Capture the cell that displays the provided text and extract its [X, Y] central coordinate. 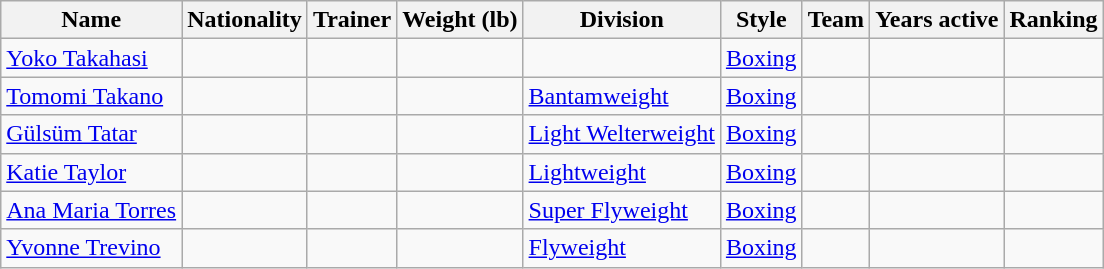
Super Flyweight [622, 210]
Team [836, 20]
Tomomi Takano [92, 96]
Weight (lb) [460, 20]
Katie Taylor [92, 172]
Flyweight [622, 248]
Name [92, 20]
Gülsüm Tatar [92, 134]
Years active [937, 20]
Bantamweight [622, 96]
Yoko Takahasi [92, 58]
Division [622, 20]
Yvonne Trevino [92, 248]
Ana Maria Torres [92, 210]
Light Welterweight [622, 134]
Nationality [245, 20]
Lightweight [622, 172]
Ranking [1054, 20]
Trainer [352, 20]
Style [761, 20]
